Detect which cell encompasses the target text, then output its [X, Y] center coordinate. 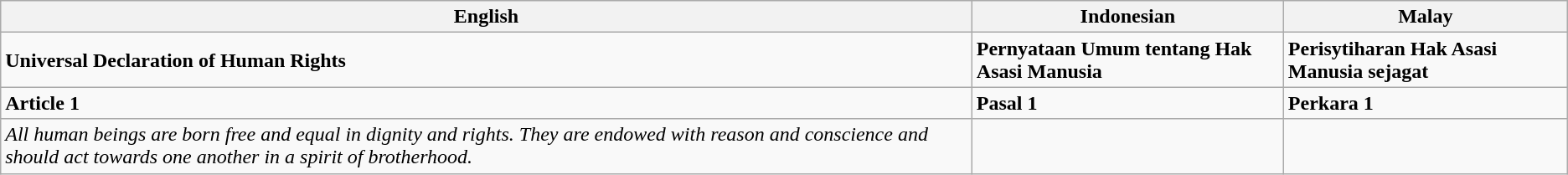
Malay [1426, 17]
Perisytiharan Hak Asasi Manusia sejagat [1426, 60]
Indonesian [1127, 17]
Perkara 1 [1426, 103]
Article 1 [487, 103]
Universal Declaration of Human Rights [487, 60]
English [487, 17]
Pasal 1 [1127, 103]
Pernyataan Umum tentang Hak Asasi Manusia [1127, 60]
